Determine the (X, Y) coordinate at the center of the cell enclosing the given text.  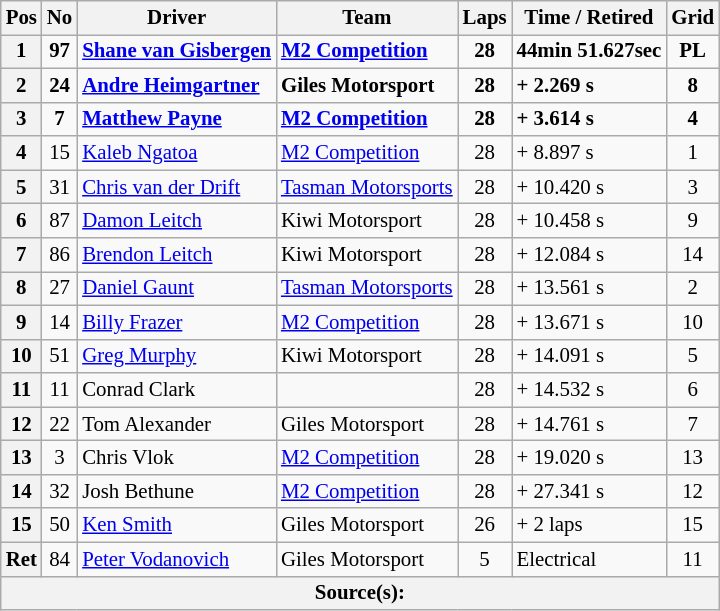
Ken Smith (176, 525)
97 (60, 51)
Chris van der Drift (176, 187)
Team (367, 18)
Greg Murphy (176, 356)
+ 8.897 s (590, 153)
+ 13.671 s (590, 322)
Josh Bethune (176, 491)
Matthew Payne (176, 119)
32 (60, 491)
Grid (692, 18)
+ 2.269 s (590, 85)
Tom Alexander (176, 424)
+ 14.532 s (590, 390)
Brendon Leitch (176, 255)
+ 10.458 s (590, 221)
+ 2 laps (590, 525)
Daniel Gaunt (176, 288)
84 (60, 559)
31 (60, 187)
Kaleb Ngatoa (176, 153)
Ret (22, 559)
27 (60, 288)
Chris Vlok (176, 458)
Andre Heimgartner (176, 85)
86 (60, 255)
+ 3.614 s (590, 119)
+ 12.084 s (590, 255)
51 (60, 356)
Laps (485, 18)
Damon Leitch (176, 221)
50 (60, 525)
+ 14.761 s (590, 424)
PL (692, 51)
+ 27.341 s (590, 491)
87 (60, 221)
Conrad Clark (176, 390)
Shane van Gisbergen (176, 51)
Electrical (590, 559)
24 (60, 85)
No (60, 18)
+ 10.420 s (590, 187)
26 (485, 525)
+ 14.091 s (590, 356)
+ 13.561 s (590, 288)
Time / Retired (590, 18)
Source(s): (360, 593)
+ 19.020 s (590, 458)
Peter Vodanovich (176, 559)
22 (60, 424)
Driver (176, 18)
44min 51.627sec (590, 51)
Pos (22, 18)
Billy Frazer (176, 322)
